Determine the [x, y] coordinate at the center of the cell enclosing the given text.  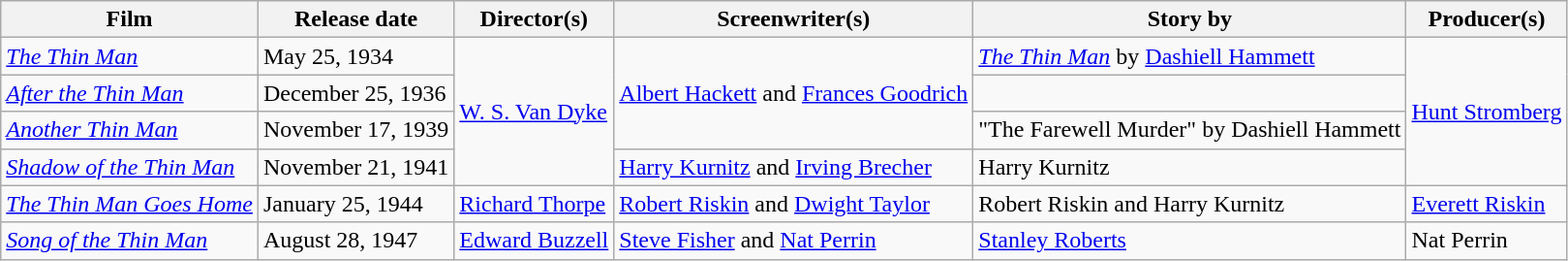
Richard Thorpe [535, 204]
Harry Kurnitz [1189, 167]
The Thin Man [130, 56]
W. S. Van Dyke [535, 112]
Robert Riskin and Dwight Taylor [794, 204]
Director(s) [535, 19]
Screenwriter(s) [794, 19]
January 25, 1944 [355, 204]
The Thin Man by Dashiell Hammett [1189, 56]
Stanley Roberts [1189, 241]
Hunt Stromberg [1487, 112]
August 28, 1947 [355, 241]
November 17, 1939 [355, 130]
Harry Kurnitz and Irving Brecher [794, 167]
After the Thin Man [130, 93]
Shadow of the Thin Man [130, 167]
November 21, 1941 [355, 167]
Robert Riskin and Harry Kurnitz [1189, 204]
Everett Riskin [1487, 204]
The Thin Man Goes Home [130, 204]
Release date [355, 19]
December 25, 1936 [355, 93]
Producer(s) [1487, 19]
Film [130, 19]
Albert Hackett and Frances Goodrich [794, 93]
Another Thin Man [130, 130]
Nat Perrin [1487, 241]
"The Farewell Murder" by Dashiell Hammett [1189, 130]
May 25, 1934 [355, 56]
Steve Fisher and Nat Perrin [794, 241]
Edward Buzzell [535, 241]
Story by [1189, 19]
Song of the Thin Man [130, 241]
